Locate the cell with the specified text and output its (X, Y) center coordinate. 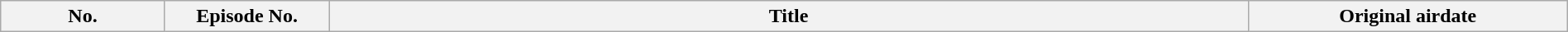
Original airdate (1408, 16)
No. (83, 16)
Episode No. (246, 16)
Title (789, 16)
